Capture the cell that displays the provided text and extract its (x, y) central coordinate. 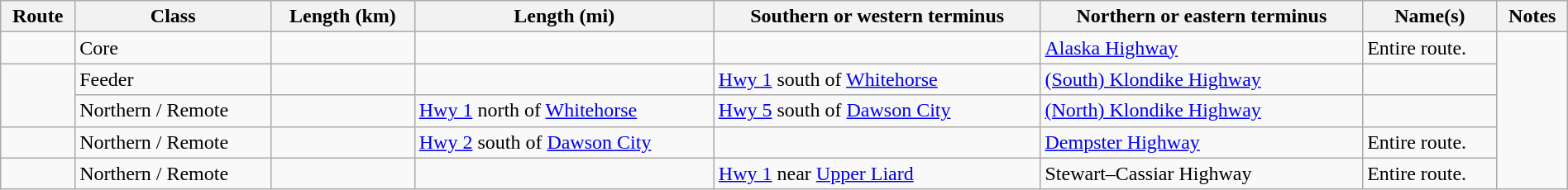
Southern or western terminus (877, 17)
Length (mi) (564, 17)
Notes (1532, 17)
Hwy 2 south of Dawson City (564, 142)
Northern or eastern terminus (1202, 17)
Hwy 5 south of Dawson City (877, 111)
Alaska Highway (1202, 48)
Length (km) (342, 17)
Feeder (174, 79)
(South) Klondike Highway (1202, 79)
Route (38, 17)
Stewart–Cassiar Highway (1202, 173)
Core (174, 48)
Hwy 1 north of Whitehorse (564, 111)
Class (174, 17)
(North) Klondike Highway (1202, 111)
Hwy 1 near Upper Liard (877, 173)
Hwy 1 south of Whitehorse (877, 79)
Name(s) (1431, 17)
Dempster Highway (1202, 142)
